For the text-containing cell, return its midpoint in (x, y) coordinate format. 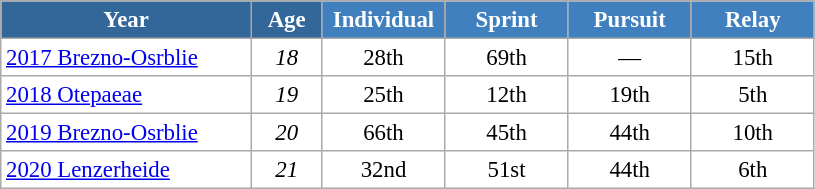
2018 Otepaeae (126, 95)
Age (286, 20)
45th (506, 133)
Pursuit (630, 20)
6th (752, 170)
28th (384, 58)
10th (752, 133)
19th (630, 95)
15th (752, 58)
32nd (384, 170)
69th (506, 58)
25th (384, 95)
Sprint (506, 20)
2019 Brezno-Osrblie (126, 133)
— (630, 58)
66th (384, 133)
18 (286, 58)
21 (286, 170)
51st (506, 170)
5th (752, 95)
Individual (384, 20)
Relay (752, 20)
2017 Brezno-Osrblie (126, 58)
19 (286, 95)
12th (506, 95)
20 (286, 133)
2020 Lenzerheide (126, 170)
Year (126, 20)
